Find where the given text appears and provide that cell's center as [X, Y] coordinate. 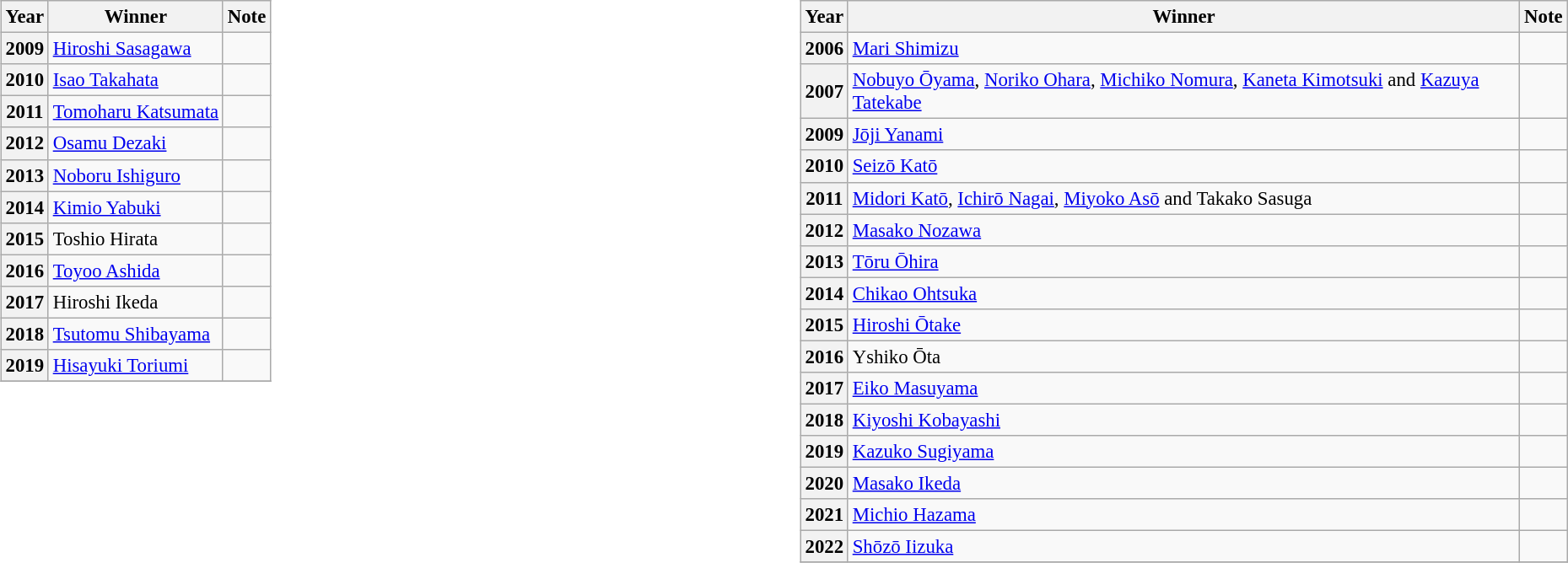
Kiyoshi Kobayashi [1183, 420]
Mari Shimizu [1183, 49]
Isao Takahata [135, 80]
Toshio Hirata [135, 239]
Osamu Dezaki [135, 143]
Seizō Katō [1183, 166]
Masako Ikeda [1183, 483]
Jōji Yanami [1183, 135]
Tomoharu Katsumata [135, 112]
Nobuyo Ōyama, Noriko Ohara, Michiko Nomura, Kaneta Kimotsuki and Kazuya Tatekabe [1183, 91]
2020 [824, 483]
Hiroshi Ōtake [1183, 324]
Kimio Yabuki [135, 207]
Yshiko Ōta [1183, 357]
Tsutomu Shibayama [135, 334]
2022 [824, 547]
Hiroshi Sasagawa [135, 49]
Michio Hazama [1183, 515]
Eiko Masuyama [1183, 389]
Chikao Ohtsuka [1183, 293]
Hiroshi Ikeda [135, 302]
2021 [824, 515]
Shōzō Iizuka [1183, 547]
2007 [824, 91]
Masako Nozawa [1183, 230]
Midori Katō, Ichirō Nagai, Miyoko Asō and Takako Sasuga [1183, 198]
Noboru Ishiguro [135, 175]
Toyoo Ashida [135, 271]
Tōru Ōhira [1183, 261]
Hisayuki Toriumi [135, 366]
Kazuko Sugiyama [1183, 452]
2006 [824, 49]
